Determine the [x, y] coordinate at the center of the cell enclosing the given text.  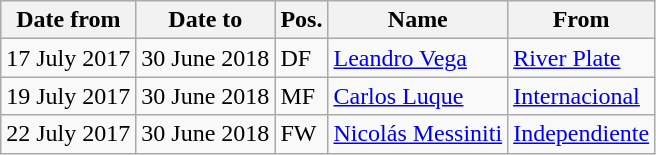
FW [302, 134]
From [582, 20]
Carlos Luque [418, 96]
17 July 2017 [68, 58]
DF [302, 58]
Independiente [582, 134]
Pos. [302, 20]
Name [418, 20]
Date to [206, 20]
19 July 2017 [68, 96]
Nicolás Messiniti [418, 134]
Leandro Vega [418, 58]
MF [302, 96]
Date from [68, 20]
Internacional [582, 96]
River Plate [582, 58]
22 July 2017 [68, 134]
